Locate the cell with the specified text and output its [x, y] center coordinate. 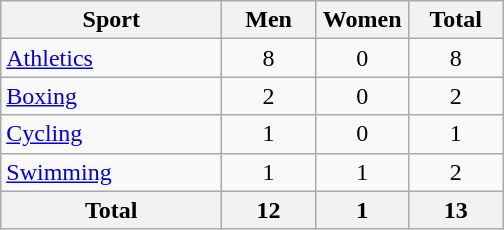
Sport [112, 20]
Swimming [112, 172]
Boxing [112, 96]
Cycling [112, 134]
12 [269, 210]
13 [456, 210]
Women [362, 20]
Men [269, 20]
Athletics [112, 58]
